Pinpoint the cell where the given text exists, returning its (X, Y) midpoint coordinate. 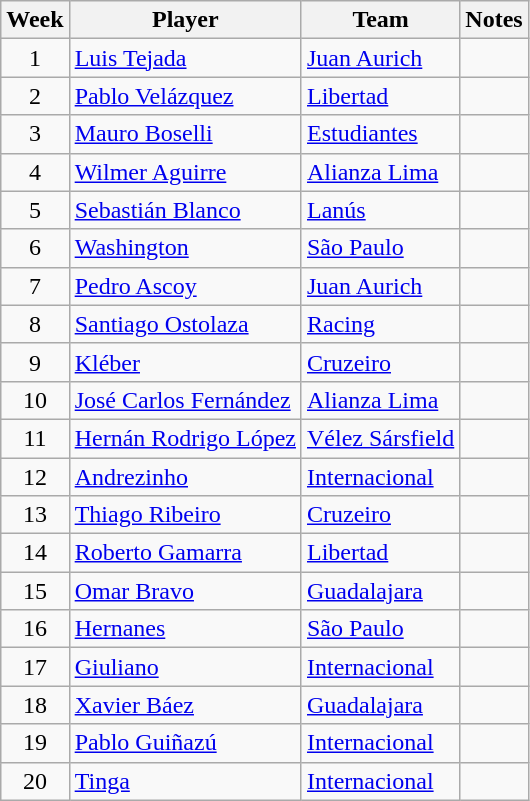
José Carlos Fernández (185, 400)
Tinga (185, 781)
Player (185, 20)
Hernanes (185, 629)
2 (35, 96)
Washington (185, 248)
20 (35, 781)
Team (380, 20)
17 (35, 667)
Omar Bravo (185, 591)
7 (35, 286)
Racing (380, 324)
Wilmer Aguirre (185, 172)
Sebastián Blanco (185, 210)
Roberto Gamarra (185, 553)
19 (35, 743)
11 (35, 438)
10 (35, 400)
3 (35, 134)
18 (35, 705)
Andrezinho (185, 477)
Pablo Guiñazú (185, 743)
12 (35, 477)
Estudiantes (380, 134)
Luis Tejada (185, 58)
Lanús (380, 210)
8 (35, 324)
9 (35, 362)
Giuliano (185, 667)
4 (35, 172)
Notes (494, 20)
15 (35, 591)
Santiago Ostolaza (185, 324)
Week (35, 20)
Pablo Velázquez (185, 96)
14 (35, 553)
6 (35, 248)
Kléber (185, 362)
5 (35, 210)
Thiago Ribeiro (185, 515)
Hernán Rodrigo López (185, 438)
Vélez Sársfield (380, 438)
1 (35, 58)
16 (35, 629)
Xavier Báez (185, 705)
Pedro Ascoy (185, 286)
13 (35, 515)
Mauro Boselli (185, 134)
